From the cell containing the given text, extract its center point as (x, y) coordinate. 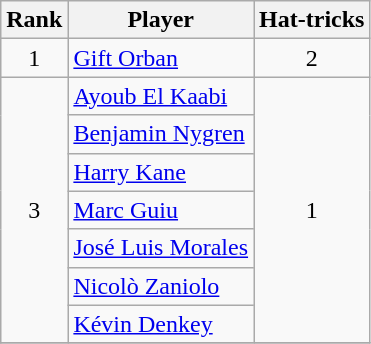
Gift Orban (161, 58)
Kévin Denkey (161, 324)
Rank (34, 20)
Benjamin Nygren (161, 134)
Hat-tricks (312, 20)
Ayoub El Kaabi (161, 96)
José Luis Morales (161, 248)
Marc Guiu (161, 210)
Player (161, 20)
3 (34, 210)
Harry Kane (161, 172)
Nicolò Zaniolo (161, 286)
2 (312, 58)
